Return the (X, Y) coordinate for the center point of the cell that contains the specified text.  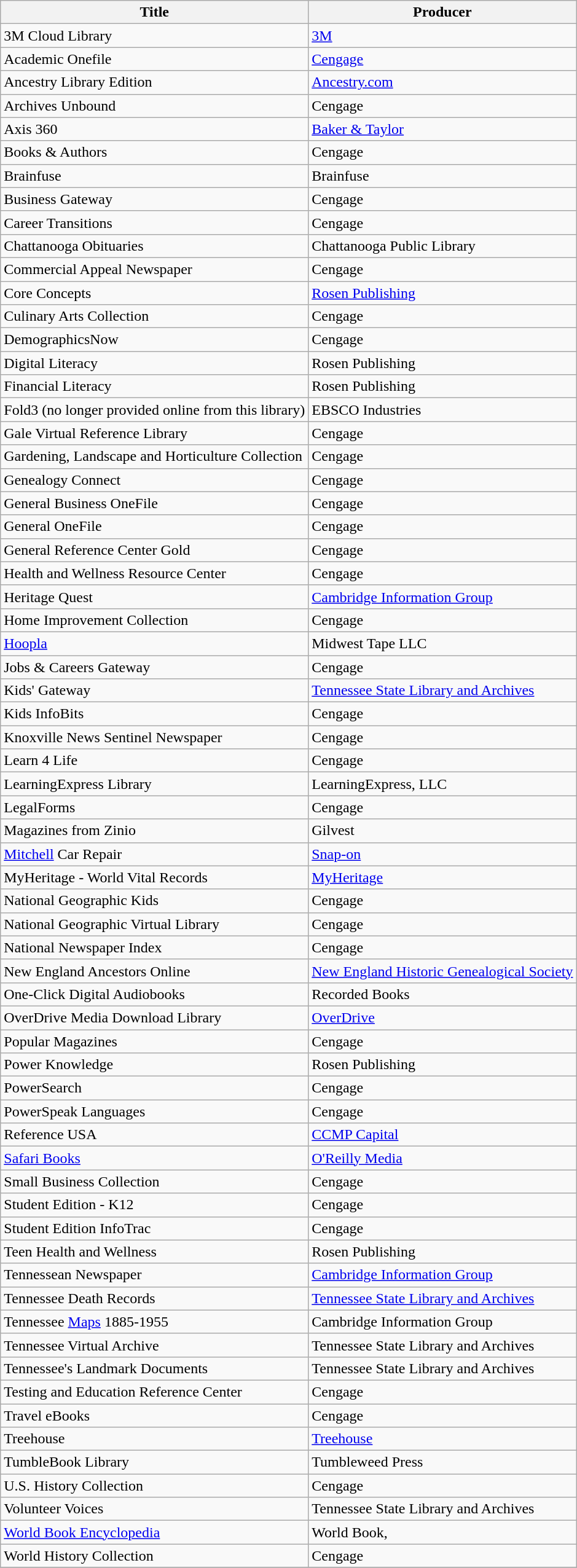
Culinary Arts Collection (155, 316)
Heritage Quest (155, 597)
Reference USA (155, 1135)
Gilvest (442, 831)
One-Click Digital Audiobooks (155, 994)
LearningExpress, LLC (442, 784)
LearningExpress Library (155, 784)
Travel eBooks (155, 1415)
Axis 360 (155, 129)
Knoxville News Sentinel Newspaper (155, 737)
CCMP Capital (442, 1135)
LegalForms (155, 807)
Books & Authors (155, 152)
Jobs & Careers Gateway (155, 667)
Hoopla (155, 643)
TumbleBook Library (155, 1462)
Small Business Collection (155, 1182)
Student Edition - K12 (155, 1205)
Snap-on (442, 854)
Health and Wellness Resource Center (155, 573)
Commercial Appeal Newspaper (155, 269)
U.S. History Collection (155, 1486)
Financial Literacy (155, 386)
Midwest Tape LLC (442, 643)
Safari Books (155, 1158)
OverDrive Media Download Library (155, 1017)
Business Gateway (155, 199)
O'Reilly Media (442, 1158)
PowerSearch (155, 1088)
Academic Onefile (155, 59)
Gardening, Landscape and Horticulture Collection (155, 457)
Career Transitions (155, 222)
World Book Encyclopedia (155, 1532)
National Newspaper Index (155, 947)
Tennessean Newspaper (155, 1275)
Genealogy Connect (155, 480)
Ancestry.com (442, 82)
New England Ancestors Online (155, 971)
General Reference Center Gold (155, 550)
DemographicsNow (155, 340)
Producer (442, 12)
Learn 4 Life (155, 761)
OverDrive (442, 1017)
Title (155, 12)
MyHeritage (442, 877)
World Book, (442, 1532)
General OneFile (155, 527)
Fold3 (no longer provided online from this library) (155, 410)
3M (442, 36)
New England Historic Genealogical Society (442, 971)
Chattanooga Obituaries (155, 246)
EBSCO Industries (442, 410)
Archives Unbound (155, 106)
Tennessee Maps 1885-1955 (155, 1322)
Kids' Gateway (155, 691)
Power Knowledge (155, 1065)
General Business OneFile (155, 503)
Digital Literacy (155, 363)
National Geographic Kids (155, 901)
Gale Virtual Reference Library (155, 433)
Core Concepts (155, 293)
Volunteer Voices (155, 1509)
Tennessee's Landmark Documents (155, 1368)
Home Improvement Collection (155, 620)
Teen Health and Wellness (155, 1252)
National Geographic Virtual Library (155, 924)
Tennessee Death Records (155, 1298)
Baker & Taylor (442, 129)
Chattanooga Public Library (442, 246)
MyHeritage - World Vital Records (155, 877)
Mitchell Car Repair (155, 854)
PowerSpeak Languages (155, 1111)
World History Collection (155, 1556)
Ancestry Library Edition (155, 82)
3M Cloud Library (155, 36)
Kids InfoBits (155, 714)
Tennessee Virtual Archive (155, 1345)
Magazines from Zinio (155, 831)
Tumbleweed Press (442, 1462)
Student Edition InfoTrac (155, 1228)
Testing and Education Reference Center (155, 1392)
Recorded Books (442, 994)
Popular Magazines (155, 1041)
